For the text-containing cell, return its midpoint in [X, Y] coordinate format. 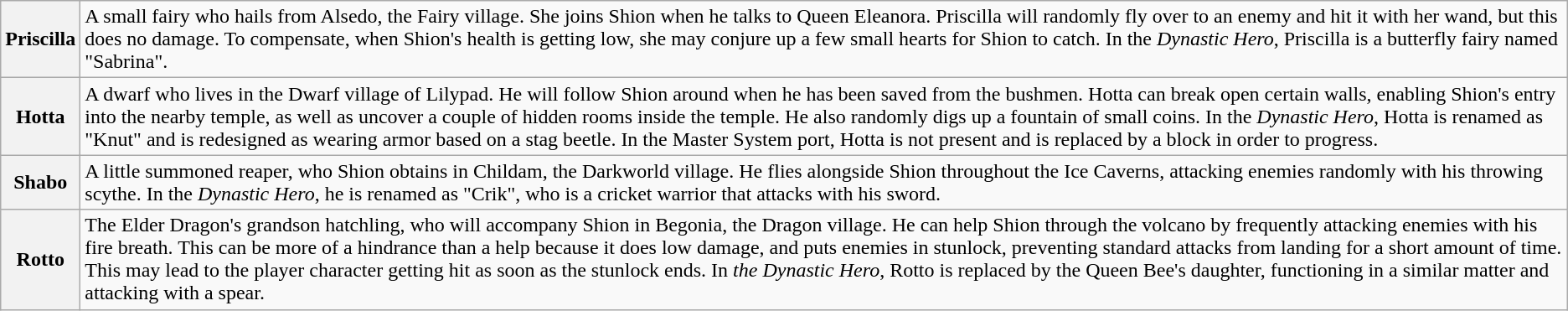
Shabo [40, 183]
Priscilla [40, 39]
Rotto [40, 260]
Hotta [40, 117]
